Return the [X, Y] coordinate for the center point of the cell that contains the specified text.  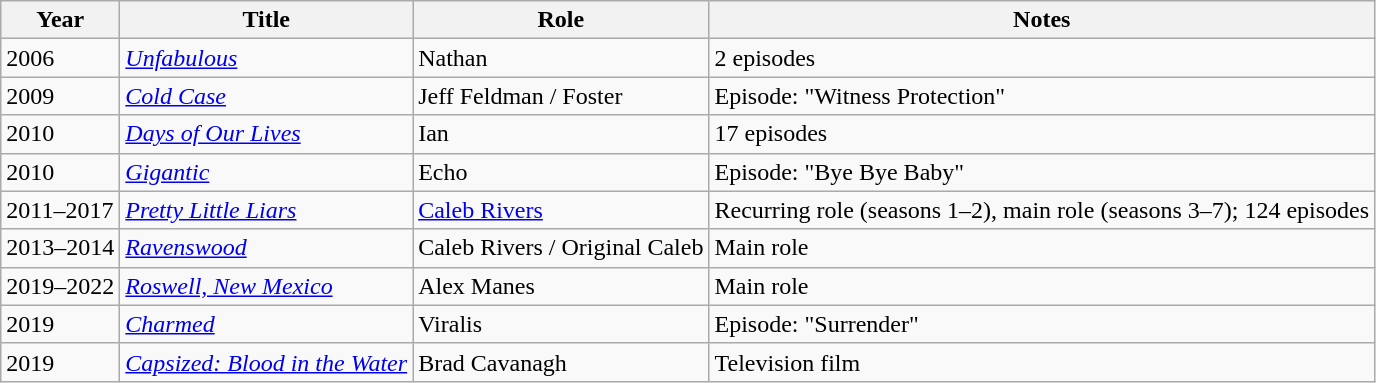
Role [561, 20]
Television film [1042, 362]
Gigantic [266, 172]
2009 [60, 96]
Alex Manes [561, 286]
Viralis [561, 324]
2 episodes [1042, 58]
Brad Cavanagh [561, 362]
Charmed [266, 324]
17 episodes [1042, 134]
2011–2017 [60, 210]
Jeff Feldman / Foster [561, 96]
Caleb Rivers [561, 210]
Episode: "Surrender" [1042, 324]
2006 [60, 58]
2019–2022 [60, 286]
Year [60, 20]
Title [266, 20]
Pretty Little Liars [266, 210]
Episode: "Witness Protection" [1042, 96]
Notes [1042, 20]
Cold Case [266, 96]
2013–2014 [60, 248]
Roswell, New Mexico [266, 286]
Recurring role (seasons 1–2), main role (seasons 3–7); 124 episodes [1042, 210]
Unfabulous [266, 58]
Ravenswood [266, 248]
Ian [561, 134]
Nathan [561, 58]
Episode: "Bye Bye Baby" [1042, 172]
Caleb Rivers / Original Caleb [561, 248]
Echo [561, 172]
Capsized: Blood in the Water [266, 362]
Days of Our Lives [266, 134]
